Identify which cell holds the provided text, then report its (x, y) central coordinate. 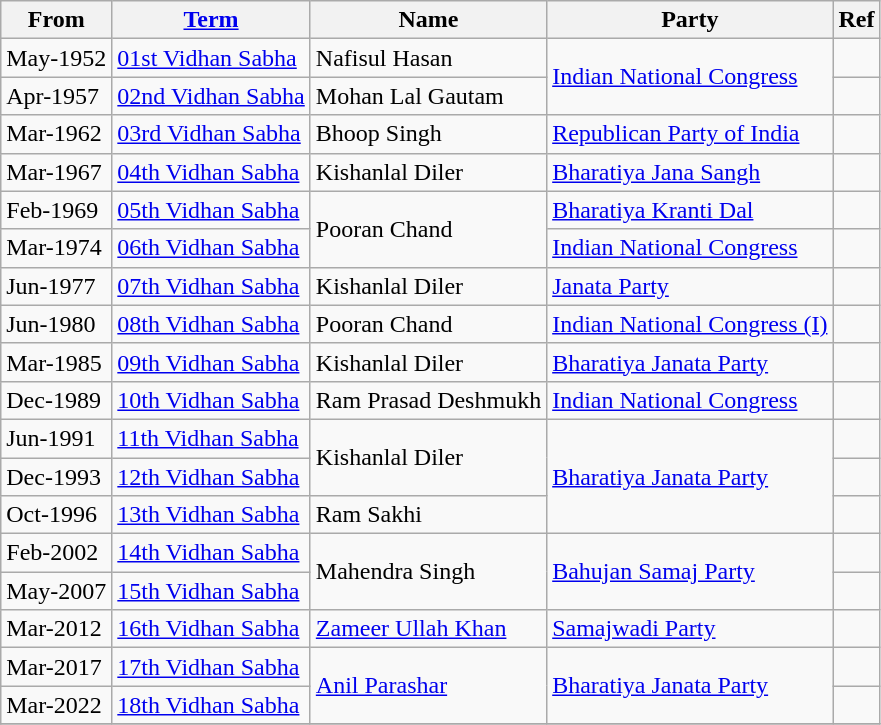
Feb-1969 (56, 210)
17th Vidhan Sabha (211, 667)
10th Vidhan Sabha (211, 400)
From (56, 20)
Anil Parashar (428, 686)
Mar-1967 (56, 172)
Ram Sakhi (428, 515)
Name (428, 20)
14th Vidhan Sabha (211, 553)
Party (690, 20)
May-1952 (56, 58)
Republican Party of India (690, 134)
18th Vidhan Sabha (211, 705)
Mar-2017 (56, 667)
13th Vidhan Sabha (211, 515)
Feb-2002 (56, 553)
Janata Party (690, 286)
Mar-1962 (56, 134)
Dec-1989 (56, 400)
Mar-2012 (56, 629)
08th Vidhan Sabha (211, 324)
Bharatiya Kranti Dal (690, 210)
Apr-1957 (56, 96)
Indian National Congress (I) (690, 324)
04th Vidhan Sabha (211, 172)
Oct-1996 (56, 515)
15th Vidhan Sabha (211, 591)
Ref (856, 20)
Term (211, 20)
Jun-1991 (56, 438)
03rd Vidhan Sabha (211, 134)
Zameer Ullah Khan (428, 629)
Jun-1977 (56, 286)
Jun-1980 (56, 324)
Samajwadi Party (690, 629)
Ram Prasad Deshmukh (428, 400)
02nd Vidhan Sabha (211, 96)
Mar-1985 (56, 362)
Dec-1993 (56, 477)
09th Vidhan Sabha (211, 362)
Mar-1974 (56, 248)
01st Vidhan Sabha (211, 58)
Mahendra Singh (428, 572)
Bahujan Samaj Party (690, 572)
Bharatiya Jana Sangh (690, 172)
16th Vidhan Sabha (211, 629)
05th Vidhan Sabha (211, 210)
May-2007 (56, 591)
06th Vidhan Sabha (211, 248)
Mohan Lal Gautam (428, 96)
11th Vidhan Sabha (211, 438)
Bhoop Singh (428, 134)
12th Vidhan Sabha (211, 477)
Nafisul Hasan (428, 58)
07th Vidhan Sabha (211, 286)
Mar-2022 (56, 705)
